Determine the (X, Y) coordinate at the center of the cell enclosing the given text.  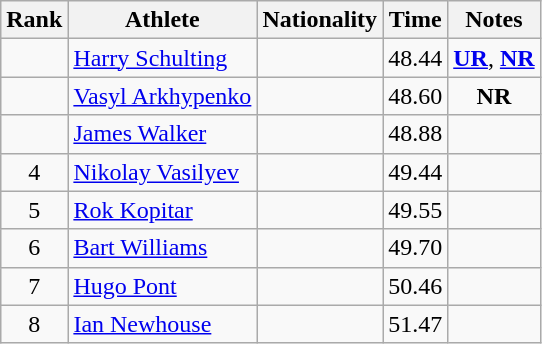
UR, NR (494, 58)
Harry Schulting (162, 58)
7 (34, 286)
48.44 (416, 58)
Ian Newhouse (162, 324)
James Walker (162, 134)
4 (34, 172)
49.55 (416, 210)
Nikolay Vasilyev (162, 172)
50.46 (416, 286)
49.70 (416, 248)
8 (34, 324)
6 (34, 248)
Nationality (320, 20)
Time (416, 20)
Notes (494, 20)
Vasyl Arkhypenko (162, 96)
51.47 (416, 324)
48.60 (416, 96)
49.44 (416, 172)
Hugo Pont (162, 286)
Rok Kopitar (162, 210)
Bart Williams (162, 248)
48.88 (416, 134)
Athlete (162, 20)
5 (34, 210)
Rank (34, 20)
NR (494, 96)
